Provide the (x, y) coordinate of the cell's center where the given text is located.  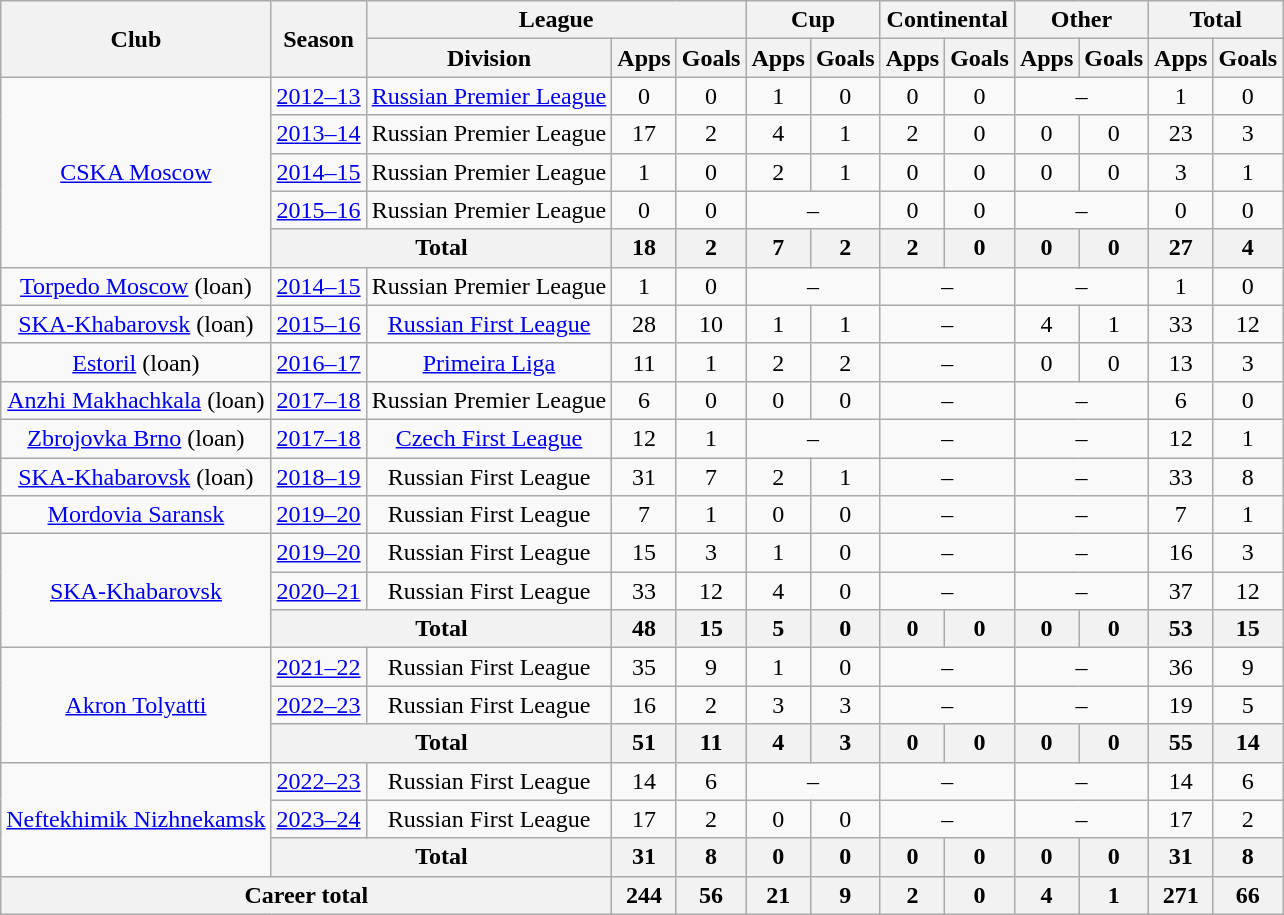
10 (711, 324)
Czech First League (489, 438)
Other (1081, 20)
19 (1181, 705)
2021–22 (318, 667)
2016–17 (318, 362)
Career total (306, 895)
Zbrojovka Brno (loan) (136, 438)
53 (1181, 629)
CSKA Moscow (136, 172)
Division (489, 58)
23 (1181, 134)
66 (1248, 895)
2018–19 (318, 477)
2013–14 (318, 134)
37 (1181, 591)
13 (1181, 362)
League (556, 20)
Anzhi Makhachkala (loan) (136, 400)
Estoril (loan) (136, 362)
Akron Tolyatti (136, 705)
2012–13 (318, 96)
271 (1181, 895)
Primeira Liga (489, 362)
55 (1181, 743)
51 (644, 743)
Continental (947, 20)
Neftekhimik Nizhnekamsk (136, 819)
56 (711, 895)
36 (1181, 667)
244 (644, 895)
27 (1181, 248)
Cup (813, 20)
28 (644, 324)
Torpedo Moscow (loan) (136, 286)
Club (136, 39)
18 (644, 248)
21 (778, 895)
Season (318, 39)
Mordovia Saransk (136, 515)
2023–24 (318, 819)
48 (644, 629)
2020–21 (318, 591)
SKA-Khabarovsk (136, 591)
35 (644, 667)
